Search for the cell housing the specified text and yield its [x, y] center coordinate. 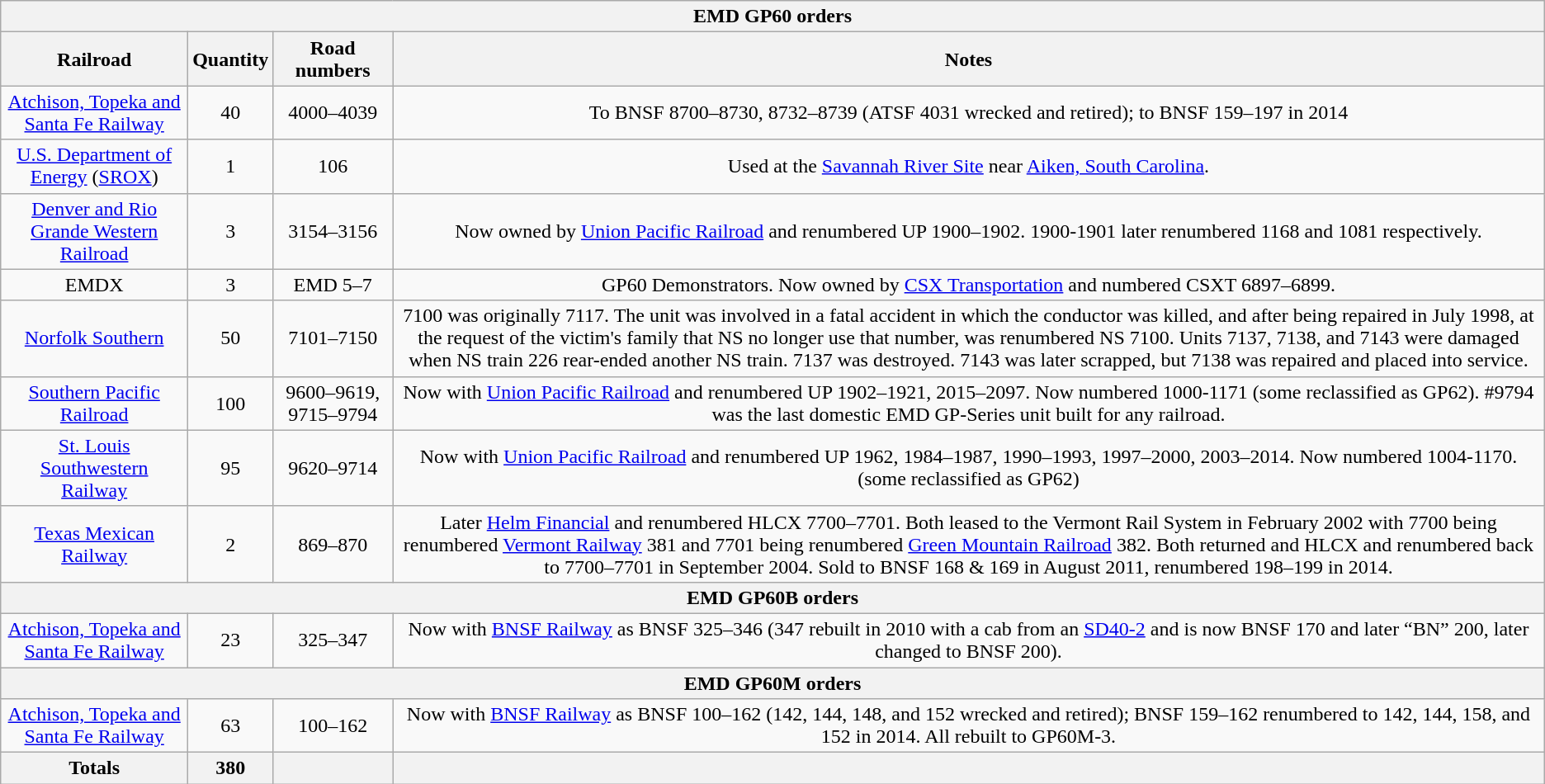
GP60 Demonstrators. Now owned by CSX Transportation and numbered CSXT 6897–6899. [969, 285]
EMD GP60 orders [772, 17]
2 [231, 544]
9620–9714 [333, 468]
Quantity [231, 59]
Notes [969, 59]
1 [231, 167]
Texas Mexican Railway [94, 544]
EMD 5–7 [333, 285]
106 [333, 167]
869–870 [333, 544]
U.S. Department of Energy (SROX) [94, 167]
Totals [94, 768]
St. Louis Southwestern Railway [94, 468]
Road numbers [333, 59]
95 [231, 468]
40 [231, 112]
3154–3156 [333, 231]
EMDX [94, 285]
To BNSF 8700–8730, 8732–8739 (ATSF 4031 wrecked and retired); to BNSF 159–197 in 2014 [969, 112]
100–162 [333, 726]
7101–7150 [333, 338]
23 [231, 640]
EMD GP60M orders [772, 682]
9600–9619, 9715–9794 [333, 403]
380 [231, 768]
325–347 [333, 640]
Denver and Rio Grande Western Railroad [94, 231]
63 [231, 726]
Southern Pacific Railroad [94, 403]
Railroad [94, 59]
Now owned by Union Pacific Railroad and renumbered UP 1900–1902. 1900-1901 later renumbered 1168 and 1081 respectively. [969, 231]
EMD GP60B orders [772, 597]
4000–4039 [333, 112]
100 [231, 403]
50 [231, 338]
Norfolk Southern [94, 338]
Used at the Savannah River Site near Aiken, South Carolina. [969, 167]
